Find where the given text appears and provide that cell's center as (x, y) coordinate. 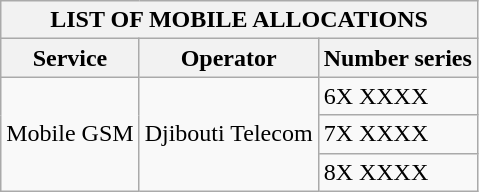
6X XXXX (398, 96)
8X XXXX (398, 172)
Service (70, 58)
7X XXXX (398, 134)
LIST OF MOBILE ALLOCATIONS (240, 20)
Operator (228, 58)
Djibouti Telecom (228, 134)
Mobile GSM (70, 134)
Number series (398, 58)
